For the text-containing cell, return its midpoint in [X, Y] coordinate format. 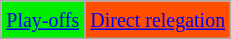
Direct relegation [158, 20]
Play-offs [43, 20]
